Capture the cell that displays the provided text and extract its [X, Y] central coordinate. 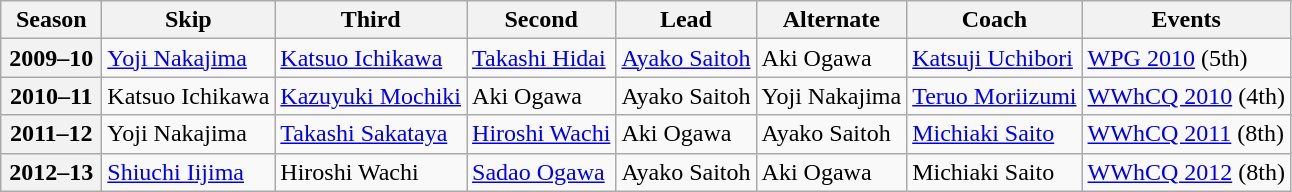
Skip [188, 20]
Katsuji Uchibori [994, 58]
Second [542, 20]
2012–13 [52, 172]
Alternate [832, 20]
Sadao Ogawa [542, 172]
2010–11 [52, 96]
Kazuyuki Mochiki [371, 96]
Season [52, 20]
2009–10 [52, 58]
WWhCQ 2012 (8th) [1186, 172]
Takashi Sakataya [371, 134]
Events [1186, 20]
WPG 2010 (5th) [1186, 58]
Teruo Moriizumi [994, 96]
Takashi Hidai [542, 58]
WWhCQ 2010 (4th) [1186, 96]
2011–12 [52, 134]
Third [371, 20]
WWhCQ 2011 (8th) [1186, 134]
Lead [686, 20]
Coach [994, 20]
Shiuchi Iijima [188, 172]
